Search for the cell housing the specified text and yield its [x, y] center coordinate. 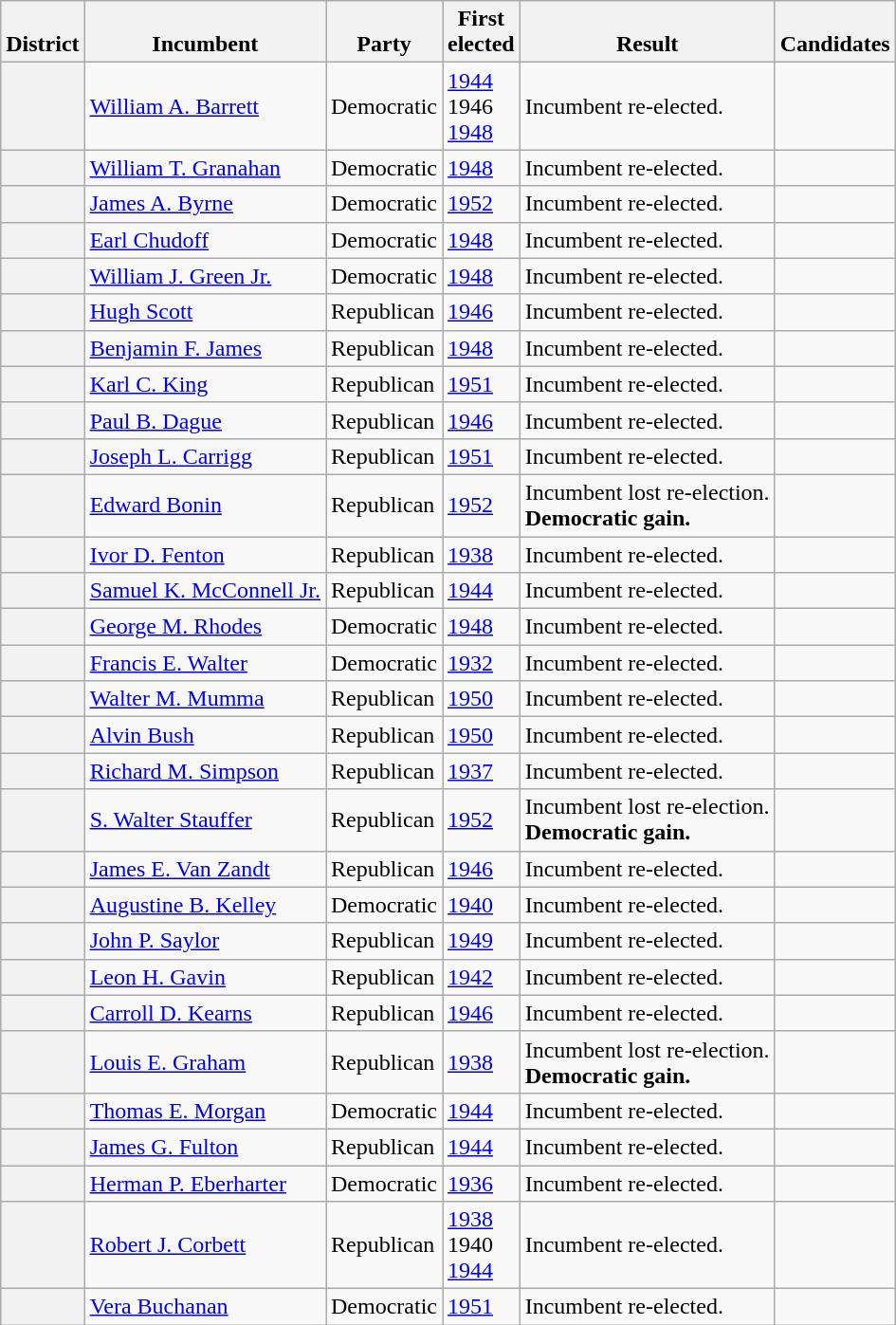
Karl C. King [205, 384]
Carroll D. Kearns [205, 1013]
Leon H. Gavin [205, 977]
Louis E. Graham [205, 1062]
S. Walter Stauffer [205, 819]
1937 [481, 771]
1932 [481, 663]
Thomas E. Morgan [205, 1111]
Joseph L. Carrigg [205, 456]
Francis E. Walter [205, 663]
Incumbent [205, 32]
William A. Barrett [205, 106]
William T. Granahan [205, 168]
James G. Fulton [205, 1147]
Hugh Scott [205, 312]
William J. Green Jr. [205, 276]
Earl Chudoff [205, 240]
Edward Bonin [205, 505]
Richard M. Simpson [205, 771]
George M. Rhodes [205, 627]
1942 [481, 977]
Candidates [834, 32]
1949 [481, 941]
Paul B. Dague [205, 420]
James A. Byrne [205, 204]
Walter M. Mumma [205, 699]
Augustine B. Kelley [205, 905]
Result [647, 32]
19441946 1948 [481, 106]
Samuel K. McConnell Jr. [205, 591]
John P. Saylor [205, 941]
Party [385, 32]
Vera Buchanan [205, 1307]
James E. Van Zandt [205, 869]
1936 [481, 1183]
Firstelected [481, 32]
Herman P. Eberharter [205, 1183]
19381940 1944 [481, 1245]
Ivor D. Fenton [205, 555]
Benjamin F. James [205, 348]
1940 [481, 905]
District [43, 32]
Alvin Bush [205, 735]
Robert J. Corbett [205, 1245]
